Find where the given text appears and provide that cell's center as (X, Y) coordinate. 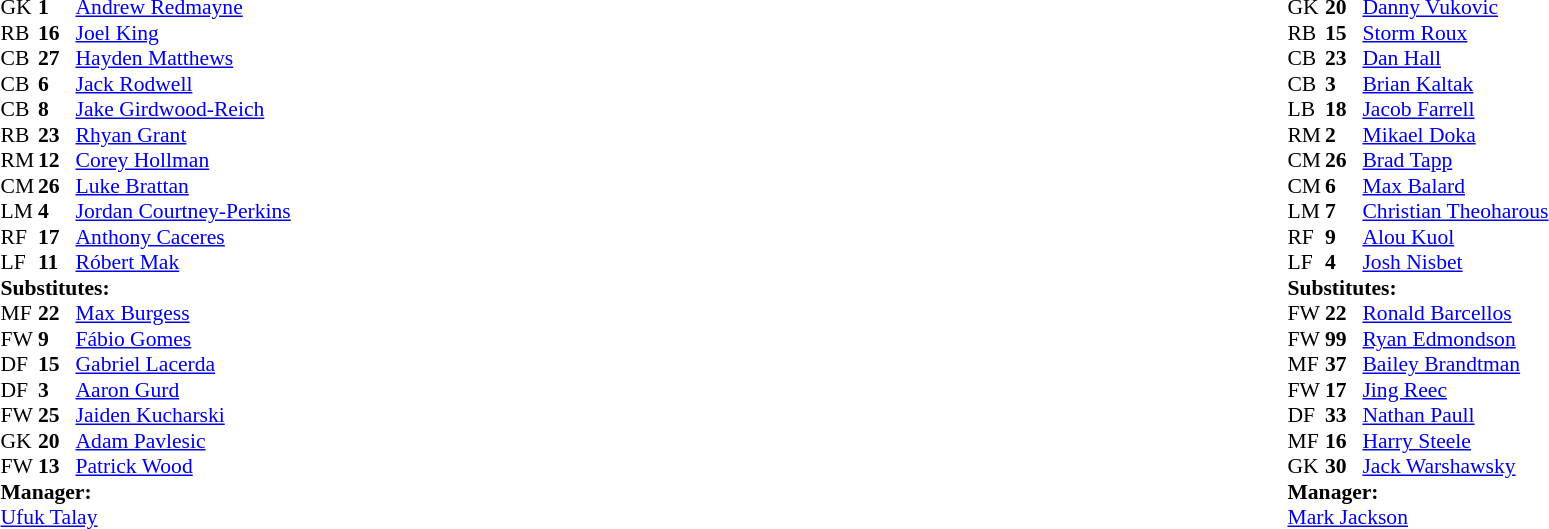
99 (1344, 339)
7 (1344, 211)
12 (57, 161)
Max Balard (1455, 186)
Hayden Matthews (184, 59)
Mikael Doka (1455, 135)
Brad Tapp (1455, 161)
Corey Hollman (184, 161)
Max Burgess (184, 313)
Róbert Mak (184, 263)
Jing Reec (1455, 390)
Rhyan Grant (184, 135)
Ryan Edmondson (1455, 339)
8 (57, 109)
Storm Roux (1455, 33)
LB (1306, 109)
18 (1344, 109)
Jack Rodwell (184, 84)
Joel King (184, 33)
Jacob Farrell (1455, 109)
Jordan Courtney-Perkins (184, 211)
Fábio Gomes (184, 339)
2 (1344, 135)
Harry Steele (1455, 441)
Gabriel Lacerda (184, 365)
13 (57, 467)
Adam Pavlesic (184, 441)
20 (57, 441)
Alou Kuol (1455, 237)
Patrick Wood (184, 467)
Jaiden Kucharski (184, 415)
27 (57, 59)
Luke Brattan (184, 186)
Dan Hall (1455, 59)
Brian Kaltak (1455, 84)
Jack Warshawsky (1455, 467)
11 (57, 263)
33 (1344, 415)
Josh Nisbet (1455, 263)
Jake Girdwood-Reich (184, 109)
30 (1344, 467)
Christian Theoharous (1455, 211)
Aaron Gurd (184, 390)
Bailey Brandtman (1455, 365)
25 (57, 415)
Ronald Barcellos (1455, 313)
37 (1344, 365)
Nathan Paull (1455, 415)
Anthony Caceres (184, 237)
